Output the [X, Y] coordinate of the center of the cell containing the given text.  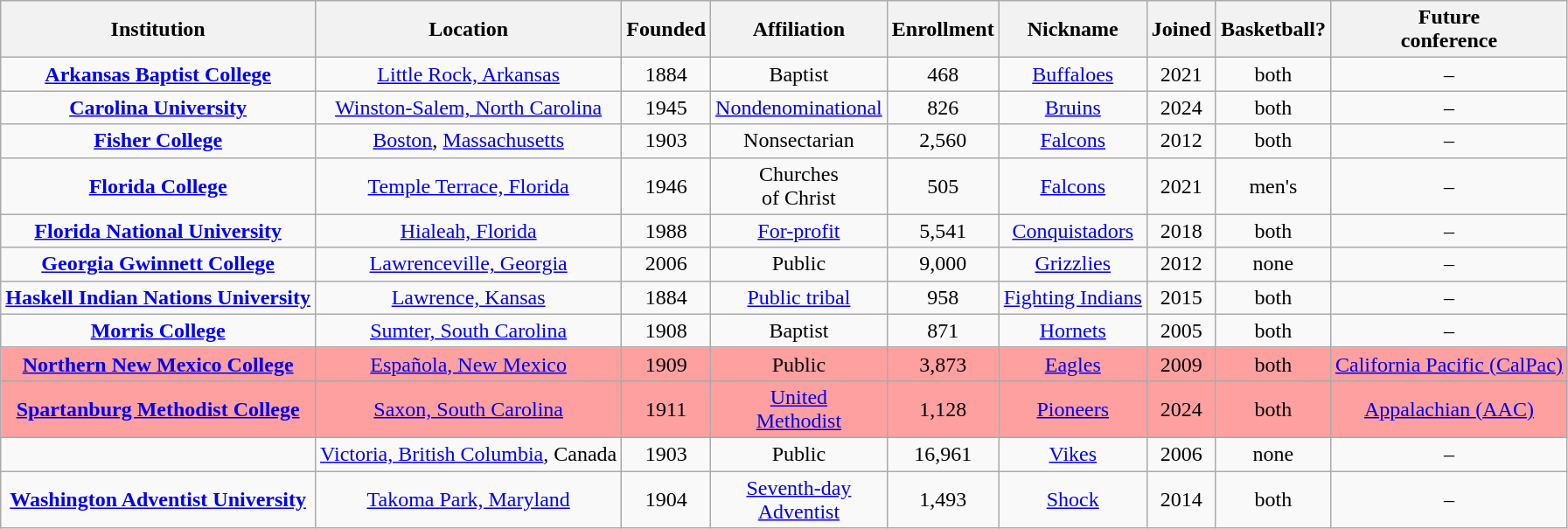
Buffaloes [1072, 74]
Enrollment [943, 30]
Lawrenceville, Georgia [469, 264]
Carolina University [158, 108]
3,873 [943, 364]
UnitedMethodist [799, 409]
Shock [1072, 498]
Florida College [158, 185]
Conquistadors [1072, 231]
Hornets [1072, 331]
2018 [1181, 231]
Georgia Gwinnett College [158, 264]
Nonsectarian [799, 141]
2015 [1181, 297]
For-profit [799, 231]
Fisher College [158, 141]
Joined [1181, 30]
Nickname [1072, 30]
Northern New Mexico College [158, 364]
2005 [1181, 331]
California Pacific (CalPac) [1448, 364]
1,493 [943, 498]
Futureconference [1448, 30]
Eagles [1072, 364]
16,961 [943, 454]
Hialeah, Florida [469, 231]
2014 [1181, 498]
Fighting Indians [1072, 297]
Sumter, South Carolina [469, 331]
Founded [666, 30]
9,000 [943, 264]
958 [943, 297]
Seventh-dayAdventist [799, 498]
1946 [666, 185]
Boston, Massachusetts [469, 141]
Churchesof Christ [799, 185]
1945 [666, 108]
505 [943, 185]
2009 [1181, 364]
Saxon, South Carolina [469, 409]
Appalachian (AAC) [1448, 409]
Arkansas Baptist College [158, 74]
Takoma Park, Maryland [469, 498]
1988 [666, 231]
Nondenominational [799, 108]
468 [943, 74]
Winston-Salem, North Carolina [469, 108]
Española, New Mexico [469, 364]
Location [469, 30]
1908 [666, 331]
1909 [666, 364]
826 [943, 108]
1904 [666, 498]
5,541 [943, 231]
Pioneers [1072, 409]
Washington Adventist University [158, 498]
1911 [666, 409]
Haskell Indian Nations University [158, 297]
Institution [158, 30]
Florida National University [158, 231]
Morris College [158, 331]
Lawrence, Kansas [469, 297]
1,128 [943, 409]
871 [943, 331]
2,560 [943, 141]
Grizzlies [1072, 264]
Victoria, British Columbia, Canada [469, 454]
Spartanburg Methodist College [158, 409]
Public tribal [799, 297]
men's [1273, 185]
Little Rock, Arkansas [469, 74]
Affiliation [799, 30]
Vikes [1072, 454]
Temple Terrace, Florida [469, 185]
Basketball? [1273, 30]
Bruins [1072, 108]
